Pinpoint the cell where the given text exists, returning its [x, y] midpoint coordinate. 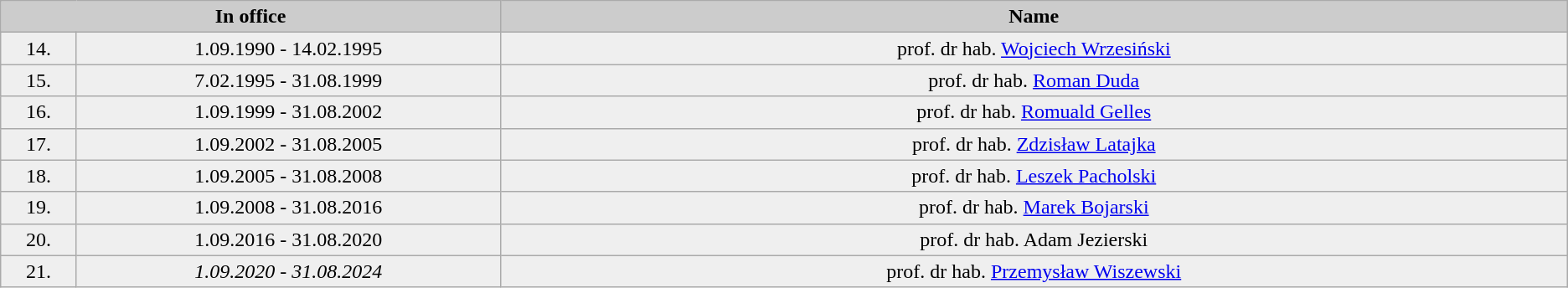
17. [39, 144]
prof. dr hab. Marek Bojarski [1034, 208]
21. [39, 271]
prof. dr hab. Przemysław Wiszewski [1034, 271]
1.09.2016 - 31.08.2020 [288, 239]
prof. dr hab. Adam Jezierski [1034, 239]
prof. dr hab. Wojciech Wrzesiński [1034, 49]
7.02.1995 - 31.08.1999 [288, 80]
16. [39, 112]
prof. dr hab. Romuald Gelles [1034, 112]
15. [39, 80]
20. [39, 239]
prof. dr hab. Leszek Pacholski [1034, 176]
In office [251, 17]
1.09.1990 - 14.02.1995 [288, 49]
19. [39, 208]
1.09.2005 - 31.08.2008 [288, 176]
prof. dr hab. Zdzisław Latajka [1034, 144]
1.09.2020 - 31.08.2024 [288, 271]
1.09.2008 - 31.08.2016 [288, 208]
prof. dr hab. Roman Duda [1034, 80]
1.09.1999 - 31.08.2002 [288, 112]
14. [39, 49]
18. [39, 176]
Name [1034, 17]
1.09.2002 - 31.08.2005 [288, 144]
